Scan for the cell matching the given text and deliver its [x, y] coordinate at center. 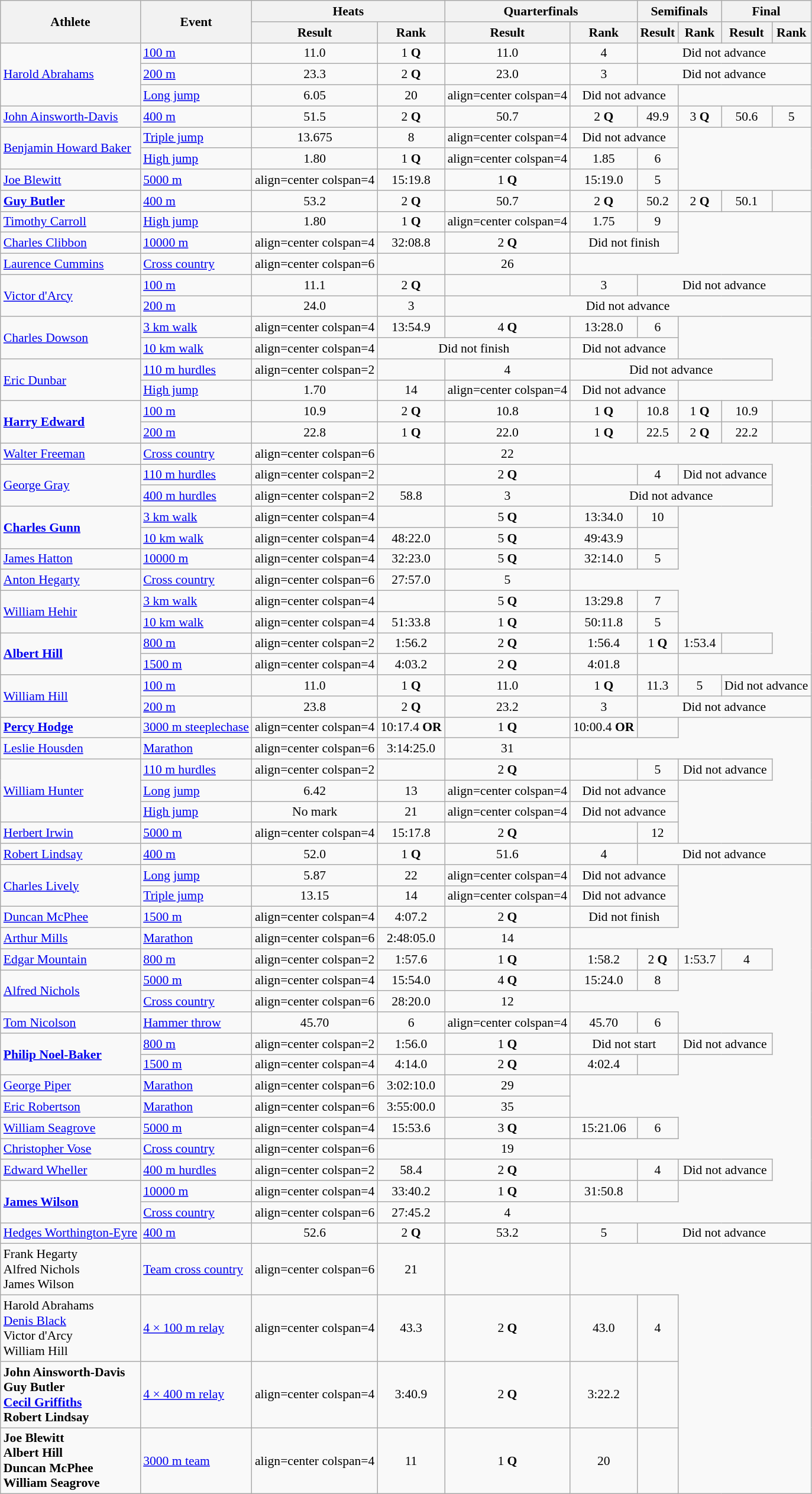
10 [658, 517]
Harold Abrahams [70, 75]
10:00.4 OR [603, 727]
William Seagrove [70, 1128]
49.9 [658, 117]
Anton Hegarty [70, 580]
Benjamin Howard Baker [70, 148]
Charles Lively [70, 886]
Arthur Mills [70, 939]
15:19.0 [603, 180]
4:02.4 [603, 1065]
Event [196, 21]
49:43.9 [603, 538]
13:28.0 [603, 328]
24.0 [315, 306]
Athlete [70, 21]
Edgar Mountain [70, 959]
Albert Hill [70, 654]
Hammer throw [196, 1023]
50.2 [658, 201]
26 [507, 264]
Duncan McPhee [70, 917]
52.0 [315, 854]
John Ainsworth-Davis [70, 117]
2:48:05.0 [410, 939]
4:07.2 [410, 917]
William Hunter [70, 791]
15:21.06 [603, 1128]
Robert Lindsay [70, 854]
Heats [348, 11]
11 [410, 1461]
13.15 [315, 896]
1.75 [603, 222]
James Wilson [70, 1202]
Walter Freeman [70, 454]
7 [658, 602]
29 [507, 1086]
22.5 [658, 433]
3000 m steeplechase [196, 727]
48:22.0 [410, 538]
Frank Hegarty Alfred Nichols James Wilson [70, 1269]
Herbert Irwin [70, 833]
3:02:10.0 [410, 1086]
Joe Blewitt Albert Hill Duncan McPhee William Seagrove [70, 1461]
15:54.0 [410, 981]
31:50.8 [603, 1191]
31 [507, 749]
22.0 [507, 433]
32:08.8 [410, 243]
11.3 [658, 685]
George Piper [70, 1086]
13:29.8 [603, 602]
James Hatton [70, 559]
George Gray [70, 485]
Semifinals [679, 11]
Timothy Carroll [70, 222]
27:57.0 [410, 580]
Joe Blewitt [70, 180]
Alfred Nichols [70, 991]
4:03.2 [410, 665]
50.1 [746, 201]
1.85 [603, 159]
William Hehir [70, 612]
3:40.9 [410, 1395]
6.05 [315, 96]
15:53.6 [410, 1128]
Charles Dowson [70, 338]
1:58.2 [603, 959]
43.0 [603, 1328]
Charles Clibbon [70, 243]
3:22.2 [603, 1395]
Eric Robertson [70, 1107]
27:45.2 [410, 1212]
51.5 [315, 117]
1:56.2 [410, 643]
6.42 [315, 791]
3:14:25.0 [410, 749]
58.4 [410, 1170]
51.6 [507, 854]
33:40.2 [410, 1191]
13 [410, 791]
15:19.8 [410, 180]
22.8 [315, 433]
11.1 [315, 285]
13:54.9 [410, 328]
4:01.8 [603, 665]
13.675 [315, 138]
23.2 [507, 707]
50.6 [746, 117]
51:33.8 [410, 622]
William Hill [70, 696]
52.6 [315, 1233]
1:56.4 [603, 643]
1:53.4 [699, 643]
23.0 [507, 75]
50:11.8 [603, 622]
Quarterfinals [541, 11]
1.70 [315, 390]
Charles Gunn [70, 528]
Guy Butler [70, 201]
9 [658, 222]
Philip Noel-Baker [70, 1054]
32:14.0 [603, 559]
Leslie Housden [70, 749]
No mark [315, 812]
Edward Wheller [70, 1170]
4:14.0 [410, 1065]
43.3 [410, 1328]
Victor d'Arcy [70, 296]
5.87 [315, 875]
28:20.0 [410, 1002]
4 × 100 m relay [196, 1328]
Christopher Vose [70, 1149]
Eric Dunbar [70, 380]
4 × 400 m relay [196, 1395]
3:55:00.0 [410, 1107]
13:34.0 [603, 517]
Laurence Cummins [70, 264]
Team cross country [196, 1269]
Final [766, 11]
Harry Edward [70, 422]
15:24.0 [603, 981]
3000 m team [196, 1461]
35 [507, 1107]
Percy Hodge [70, 727]
58.8 [410, 496]
Tom Nicolson [70, 1023]
Did not start [624, 1044]
32:23.0 [410, 559]
10:17.4 OR [410, 727]
John Ainsworth-Davis Guy Butler Cecil Griffiths Robert Lindsay [70, 1395]
15:17.8 [410, 833]
1:53.7 [699, 959]
23.3 [315, 75]
22.2 [746, 433]
23.8 [315, 707]
19 [507, 1149]
Harold Abrahams Denis Black Victor d'Arcy William Hill [70, 1328]
1:57.6 [410, 959]
Hedges Worthington-Eyre [70, 1233]
1:56.0 [410, 1044]
